Detect which cell encompasses the target text, then output its [x, y] center coordinate. 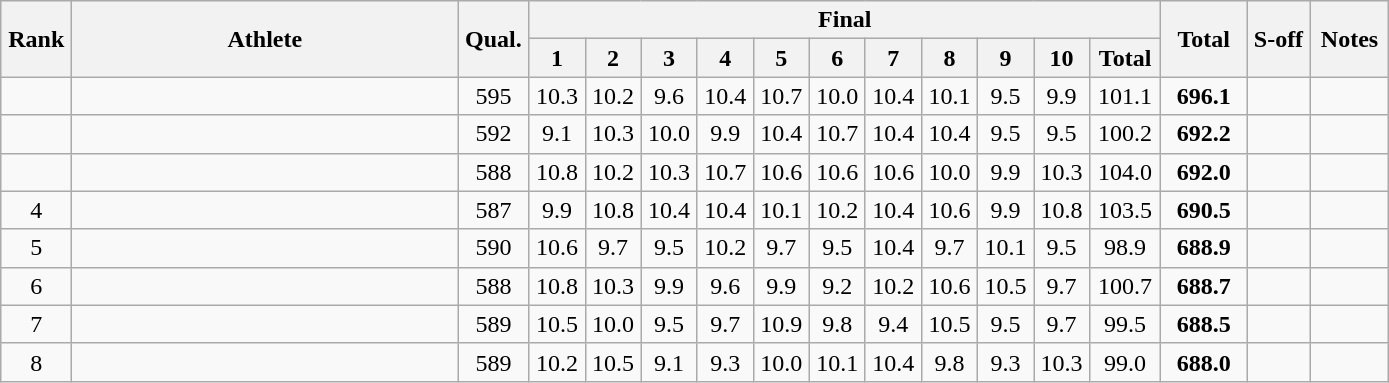
688.7 [1204, 286]
99.0 [1126, 362]
100.2 [1126, 134]
9.2 [837, 286]
98.9 [1126, 248]
Notes [1350, 39]
Athlete [265, 39]
S-off [1279, 39]
10 [1062, 58]
595 [494, 96]
696.1 [1204, 96]
104.0 [1126, 172]
Final [845, 20]
590 [494, 248]
101.1 [1126, 96]
688.5 [1204, 324]
592 [494, 134]
692.2 [1204, 134]
2 [613, 58]
Qual. [494, 39]
688.9 [1204, 248]
692.0 [1204, 172]
99.5 [1126, 324]
3 [669, 58]
103.5 [1126, 210]
9 [1005, 58]
688.0 [1204, 362]
10.9 [781, 324]
100.7 [1126, 286]
1 [557, 58]
587 [494, 210]
9.4 [893, 324]
Rank [36, 39]
690.5 [1204, 210]
